Return the [X, Y] coordinate for the center point of the cell that contains the specified text.  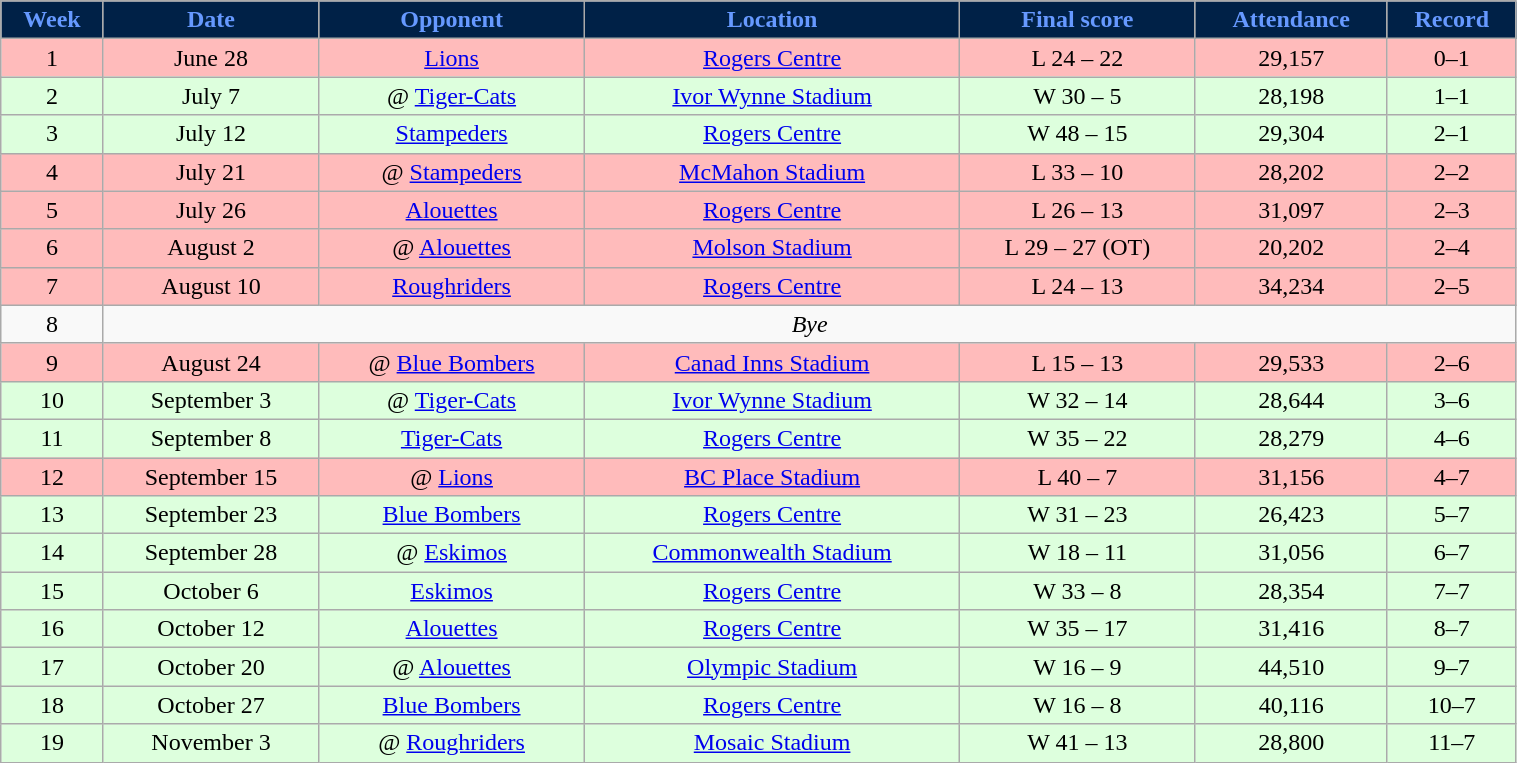
July 26 [210, 210]
L 29 – 27 (OT) [1078, 248]
@ Blue Bombers [452, 362]
October 27 [210, 705]
Lions [452, 58]
14 [52, 553]
July 21 [210, 172]
W 48 – 15 [1078, 134]
October 6 [210, 591]
Molson Stadium [772, 248]
W 35 – 17 [1078, 629]
August 2 [210, 248]
6–7 [1452, 553]
W 18 – 11 [1078, 553]
Final score [1078, 20]
9 [52, 362]
June 28 [210, 58]
September 3 [210, 400]
W 31 – 23 [1078, 515]
Canad Inns Stadium [772, 362]
July 7 [210, 96]
31,156 [1292, 477]
@ Stampeders [452, 172]
October 12 [210, 629]
1 [52, 58]
31,097 [1292, 210]
13 [52, 515]
Location [772, 20]
20,202 [1292, 248]
@ Roughriders [452, 743]
17 [52, 667]
Stampeders [452, 134]
4–7 [1452, 477]
L 40 – 7 [1078, 477]
BC Place Stadium [772, 477]
W 32 – 14 [1078, 400]
Week [52, 20]
28,644 [1292, 400]
September 23 [210, 515]
29,157 [1292, 58]
W 16 – 9 [1078, 667]
W 30 – 5 [1078, 96]
28,198 [1292, 96]
7–7 [1452, 591]
Date [210, 20]
19 [52, 743]
Commonwealth Stadium [772, 553]
4 [52, 172]
11–7 [1452, 743]
12 [52, 477]
@ Lions [452, 477]
November 3 [210, 743]
2–4 [1452, 248]
31,416 [1292, 629]
W 16 – 8 [1078, 705]
@ Eskimos [452, 553]
1–1 [1452, 96]
W 33 – 8 [1078, 591]
10 [52, 400]
16 [52, 629]
3 [52, 134]
0–1 [1452, 58]
Opponent [452, 20]
W 35 – 22 [1078, 438]
6 [52, 248]
8–7 [1452, 629]
Mosaic Stadium [772, 743]
L 15 – 13 [1078, 362]
2–5 [1452, 286]
34,234 [1292, 286]
L 24 – 13 [1078, 286]
Attendance [1292, 20]
Record [1452, 20]
44,510 [1292, 667]
18 [52, 705]
7 [52, 286]
15 [52, 591]
3–6 [1452, 400]
L 26 – 13 [1078, 210]
Eskimos [452, 591]
August 10 [210, 286]
2–3 [1452, 210]
2–1 [1452, 134]
August 24 [210, 362]
October 20 [210, 667]
Roughriders [452, 286]
September 28 [210, 553]
July 12 [210, 134]
28,279 [1292, 438]
29,304 [1292, 134]
2–6 [1452, 362]
31,056 [1292, 553]
9–7 [1452, 667]
28,800 [1292, 743]
Olympic Stadium [772, 667]
2 [52, 96]
4–6 [1452, 438]
5 [52, 210]
10–7 [1452, 705]
L 24 – 22 [1078, 58]
Tiger-Cats [452, 438]
28,354 [1292, 591]
September 15 [210, 477]
McMahon Stadium [772, 172]
26,423 [1292, 515]
29,533 [1292, 362]
2–2 [1452, 172]
W 41 – 13 [1078, 743]
8 [52, 324]
5–7 [1452, 515]
28,202 [1292, 172]
L 33 – 10 [1078, 172]
September 8 [210, 438]
Bye [810, 324]
11 [52, 438]
40,116 [1292, 705]
